Pinpoint the cell where the given text exists, returning its (X, Y) midpoint coordinate. 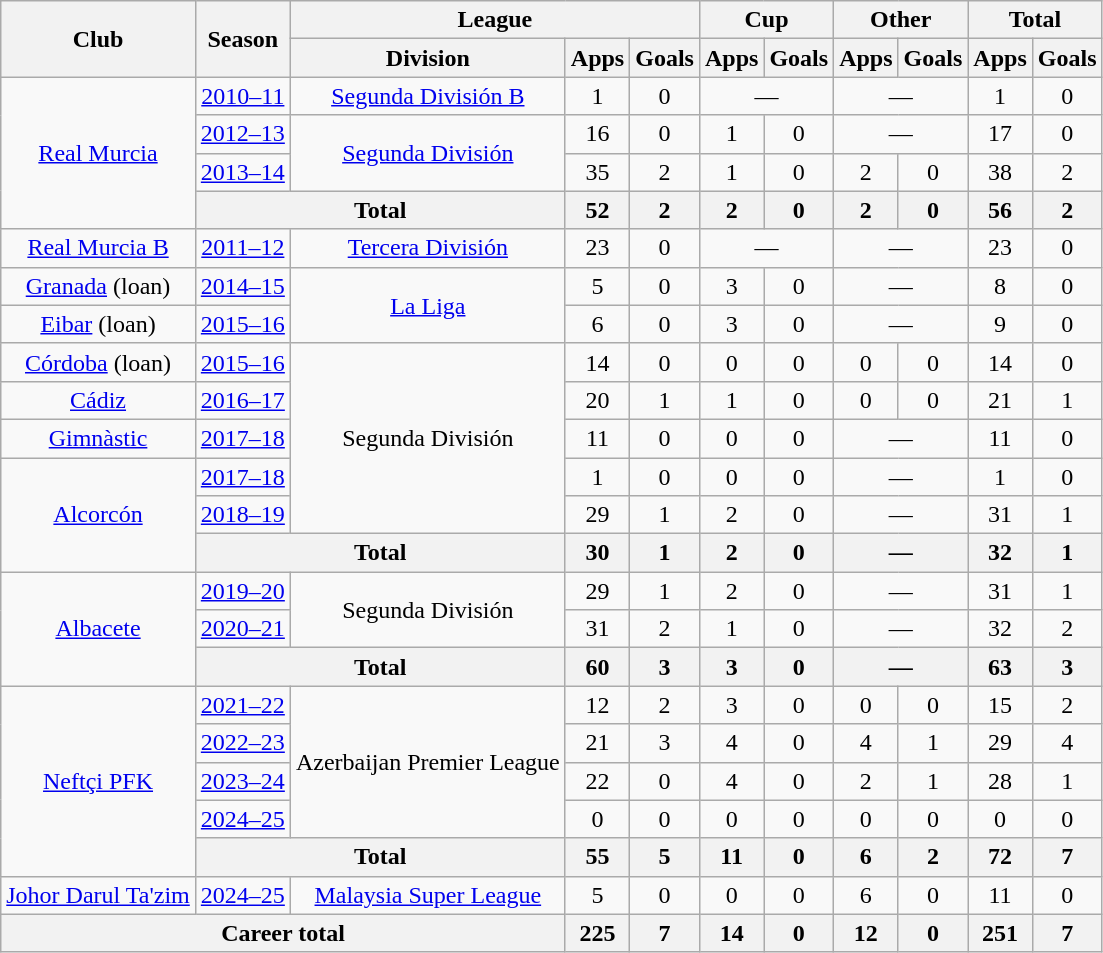
Neftçi PFK (98, 781)
15 (1000, 705)
28 (1000, 781)
Other (901, 20)
35 (597, 172)
La Liga (428, 305)
League (494, 20)
225 (597, 933)
2011–12 (242, 248)
2010–11 (242, 96)
2023–24 (242, 781)
Cup (766, 20)
Segunda División B (428, 96)
Career total (284, 933)
Malaysia Super League (428, 895)
Gimnàstic (98, 438)
60 (597, 667)
2014–15 (242, 286)
Albacete (98, 629)
2016–17 (242, 400)
9 (1000, 324)
Tercera División (428, 248)
2012–13 (242, 134)
52 (597, 210)
Division (428, 58)
Alcorcón (98, 515)
Johor Darul Ta'zim (98, 895)
Cádiz (98, 400)
2019–20 (242, 591)
55 (597, 857)
Eibar (loan) (98, 324)
16 (597, 134)
38 (1000, 172)
17 (1000, 134)
251 (1000, 933)
2021–22 (242, 705)
Azerbaijan Premier League (428, 762)
2022–23 (242, 743)
Córdoba (loan) (98, 362)
63 (1000, 667)
8 (1000, 286)
2018–19 (242, 515)
56 (1000, 210)
30 (597, 553)
Real Murcia B (98, 248)
72 (1000, 857)
2020–21 (242, 629)
2013–14 (242, 172)
Season (242, 39)
22 (597, 781)
Real Murcia (98, 153)
20 (597, 400)
Club (98, 39)
Granada (loan) (98, 286)
